From the cell containing the given text, extract its center point as (x, y) coordinate. 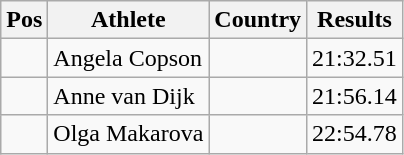
21:32.51 (355, 58)
Athlete (128, 20)
22:54.78 (355, 134)
21:56.14 (355, 96)
Anne van Dijk (128, 96)
Pos (24, 20)
Results (355, 20)
Angela Copson (128, 58)
Country (258, 20)
Olga Makarova (128, 134)
